Determine the [X, Y] coordinate at the center of the cell enclosing the given text.  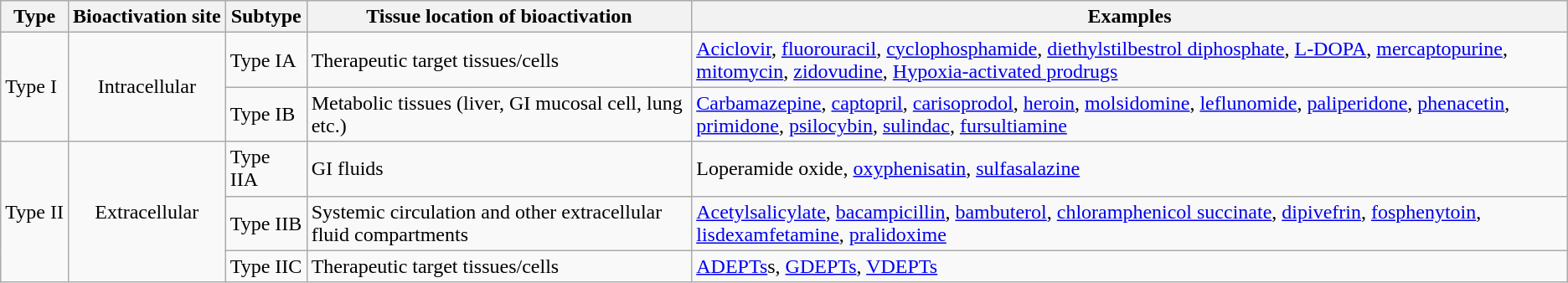
Subtype [266, 17]
Extracellular [147, 212]
Examples [1130, 17]
Type I [35, 87]
Type IA [266, 60]
Type [35, 17]
ADEPTss, GDEPTs, VDEPTs [1130, 266]
Bioactivation site [147, 17]
Tissue location of bioactivation [499, 17]
Carbamazepine, captopril, carisoprodol, heroin, molsidomine, leflunomide, paliperidone, phenacetin, primidone, psilocybin, sulindac, fursultiamine [1130, 114]
Type II [35, 212]
Metabolic tissues (liver, GI mucosal cell, lung etc.) [499, 114]
Type IIB [266, 223]
Type IIA [266, 169]
Acetylsalicylate, bacampicillin, bambuterol, chloramphenicol succinate, dipivefrin, fosphenytoin, lisdexamfetamine, pralidoxime [1130, 223]
Systemic circulation and other extracellular fluid compartments [499, 223]
Type IB [266, 114]
GI fluids [499, 169]
Intracellular [147, 87]
Aciclovir, fluorouracil, cyclophosphamide, diethylstilbestrol diphosphate, L-DOPA, mercaptopurine, mitomycin, zidovudine, Hypoxia-activated prodrugs [1130, 60]
Type IIC [266, 266]
Loperamide oxide, oxyphenisatin, sulfasalazine [1130, 169]
